Pinpoint the cell where the given text exists, returning its [x, y] midpoint coordinate. 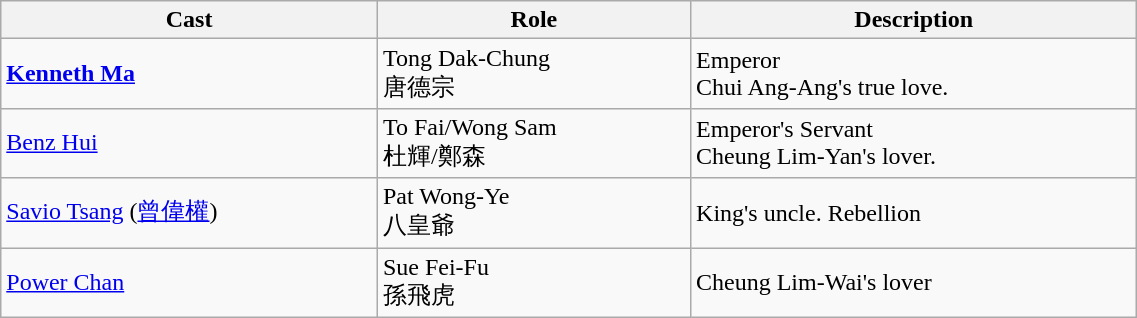
Benz Hui [190, 143]
Sue Fei-Fu 孫飛虎 [534, 283]
Description [914, 20]
Cast [190, 20]
Cheung Lim-Wai's lover [914, 283]
Role [534, 20]
To Fai/Wong Sam 杜輝/鄭森 [534, 143]
Savio Tsang (曾偉權) [190, 213]
Pat Wong-Ye 八皇爺 [534, 213]
King's uncle. Rebellion [914, 213]
Emperor Chui Ang-Ang's true love. [914, 74]
Emperor's Servant Cheung Lim-Yan's lover. [914, 143]
Kenneth Ma [190, 74]
Tong Dak-Chung 唐德宗 [534, 74]
Power Chan [190, 283]
